Capture the cell that displays the provided text and extract its [x, y] central coordinate. 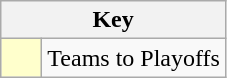
Teams to Playoffs [134, 58]
Key [114, 20]
